Locate the cell with the specified text and output its [x, y] center coordinate. 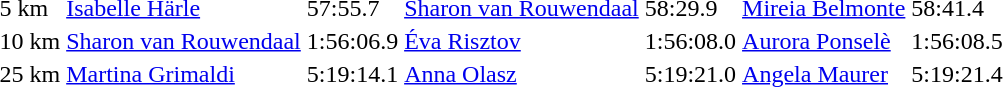
1:56:06.9 [352, 41]
Sharon van Rouwendaal [184, 41]
Éva Risztov [522, 41]
1:56:08.0 [690, 41]
Aurora Ponselè [824, 41]
